Find where the given text appears and provide that cell's center as (x, y) coordinate. 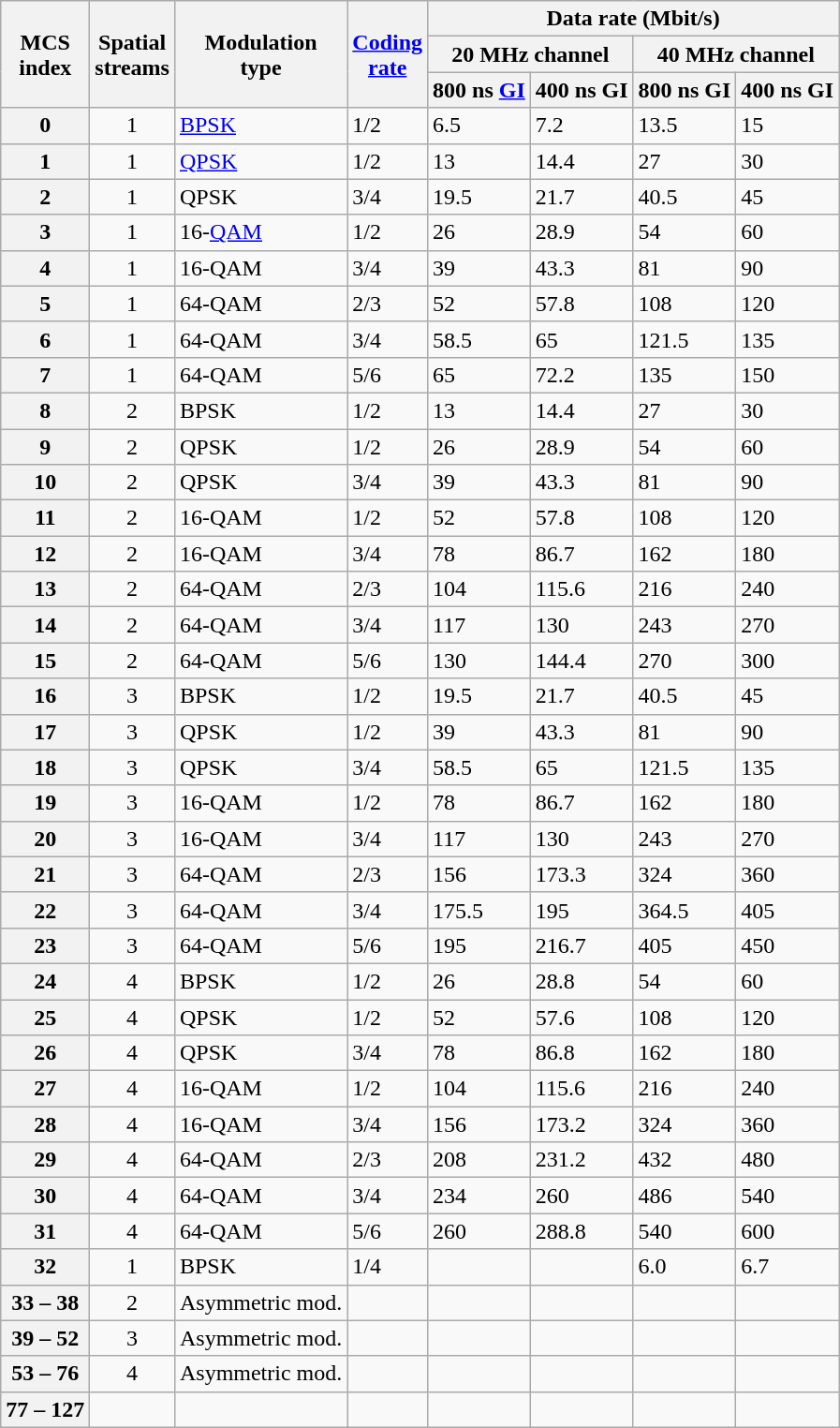
28 (45, 1124)
53 – 76 (45, 1374)
480 (788, 1160)
364.5 (685, 910)
1/4 (388, 1267)
12 (45, 554)
288.8 (582, 1231)
144.4 (582, 661)
Codingrate (388, 54)
231.2 (582, 1160)
86.8 (582, 1053)
28.8 (582, 981)
173.2 (582, 1124)
18 (45, 767)
7.2 (582, 126)
Modulationtype (260, 54)
300 (788, 661)
72.2 (582, 375)
6.0 (685, 1267)
234 (479, 1196)
216.7 (582, 945)
0 (45, 126)
33 – 38 (45, 1302)
9 (45, 447)
22 (45, 910)
21 (45, 874)
6.7 (788, 1267)
208 (479, 1160)
24 (45, 981)
32 (45, 1267)
Spatialstreams (133, 54)
17 (45, 732)
6.5 (479, 126)
57.6 (582, 1017)
23 (45, 945)
10 (45, 483)
6 (45, 339)
14 (45, 625)
486 (685, 1196)
20 MHz channel (531, 54)
600 (788, 1231)
25 (45, 1017)
16 (45, 696)
39 – 52 (45, 1338)
77 – 127 (45, 1409)
5 (45, 304)
29 (45, 1160)
40 MHz channel (736, 54)
19 (45, 803)
175.5 (479, 910)
11 (45, 518)
432 (685, 1160)
Data rate (Mbit/s) (633, 19)
7 (45, 375)
31 (45, 1231)
173.3 (582, 874)
MCSindex (45, 54)
20 (45, 839)
450 (788, 945)
13.5 (685, 126)
150 (788, 375)
8 (45, 410)
